Identify which cell holds the provided text, then report its [x, y] central coordinate. 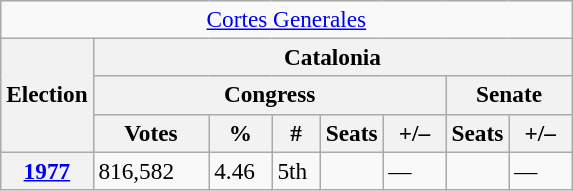
4.46 [240, 170]
Votes [151, 133]
Election [47, 94]
Congress [270, 95]
816,582 [151, 170]
1977 [47, 170]
% [240, 133]
Cortes Generales [286, 19]
# [296, 133]
Catalonia [332, 57]
5th [296, 170]
Senate [509, 95]
